Search for the cell housing the specified text and yield its (X, Y) center coordinate. 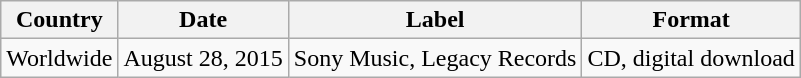
August 28, 2015 (203, 58)
CD, digital download (691, 58)
Format (691, 20)
Country (60, 20)
Sony Music, Legacy Records (435, 58)
Date (203, 20)
Worldwide (60, 58)
Label (435, 20)
